Determine the (x, y) coordinate at the center of the cell enclosing the given text.  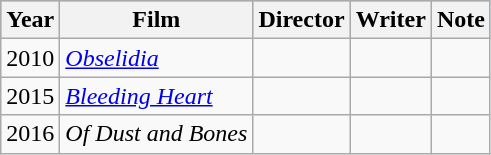
Obselidia (156, 58)
2015 (30, 96)
2010 (30, 58)
2016 (30, 134)
Director (302, 20)
Film (156, 20)
Note (460, 20)
Of Dust and Bones (156, 134)
Writer (390, 20)
Bleeding Heart (156, 96)
Year (30, 20)
